Search for the cell housing the specified text and yield its (x, y) center coordinate. 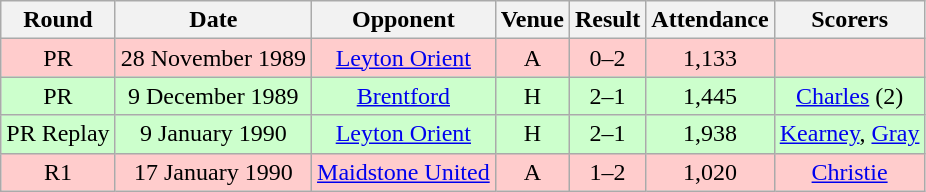
Kearney, Gray (850, 134)
0–2 (607, 58)
9 December 1989 (213, 96)
Maidstone United (404, 172)
1–2 (607, 172)
Brentford (404, 96)
Venue (532, 20)
28 November 1989 (213, 58)
Round (58, 20)
1,133 (710, 58)
Result (607, 20)
9 January 1990 (213, 134)
1,020 (710, 172)
Charles (2) (850, 96)
Attendance (710, 20)
PR Replay (58, 134)
1,938 (710, 134)
Christie (850, 172)
1,445 (710, 96)
Date (213, 20)
17 January 1990 (213, 172)
R1 (58, 172)
Scorers (850, 20)
Opponent (404, 20)
